From the cell containing the given text, extract its center point as [x, y] coordinate. 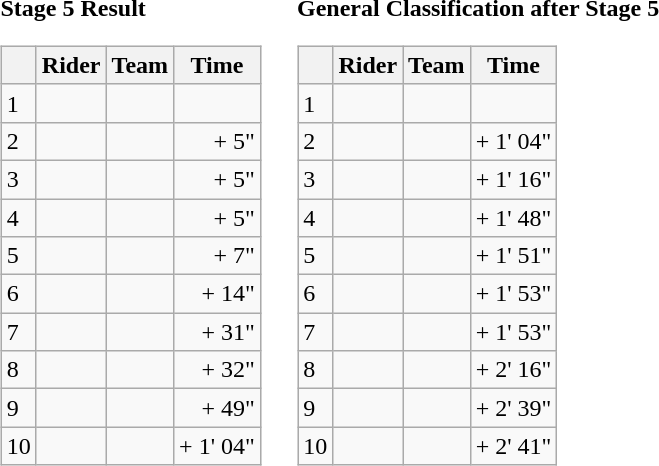
+ 2' 39" [514, 408]
+ 14" [218, 294]
+ 2' 16" [514, 370]
+ 49" [218, 408]
+ 7" [218, 256]
+ 1' 48" [514, 217]
+ 1' 16" [514, 179]
+ 2' 41" [514, 446]
+ 31" [218, 332]
+ 1' 51" [514, 256]
+ 32" [218, 370]
